Detect which cell encompasses the target text, then output its (X, Y) center coordinate. 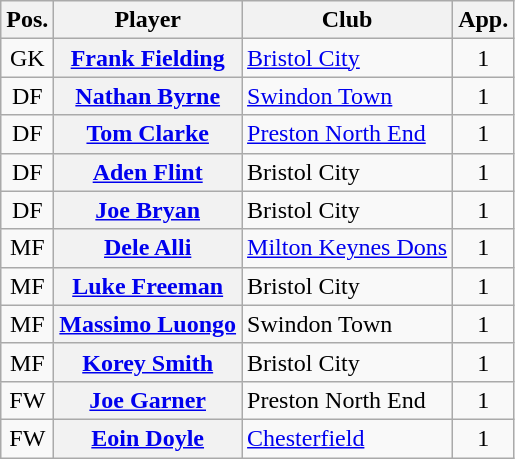
Joe Bryan (148, 210)
Club (348, 20)
GK (28, 58)
Korey Smith (148, 362)
Player (148, 20)
Joe Garner (148, 400)
Nathan Byrne (148, 96)
Frank Fielding (148, 58)
Dele Alli (148, 248)
Pos. (28, 20)
Chesterfield (348, 438)
Tom Clarke (148, 134)
App. (484, 20)
Massimo Luongo (148, 324)
Milton Keynes Dons (348, 248)
Eoin Doyle (148, 438)
Aden Flint (148, 172)
Luke Freeman (148, 286)
